Scan for the cell matching the given text and deliver its [X, Y] coordinate at center. 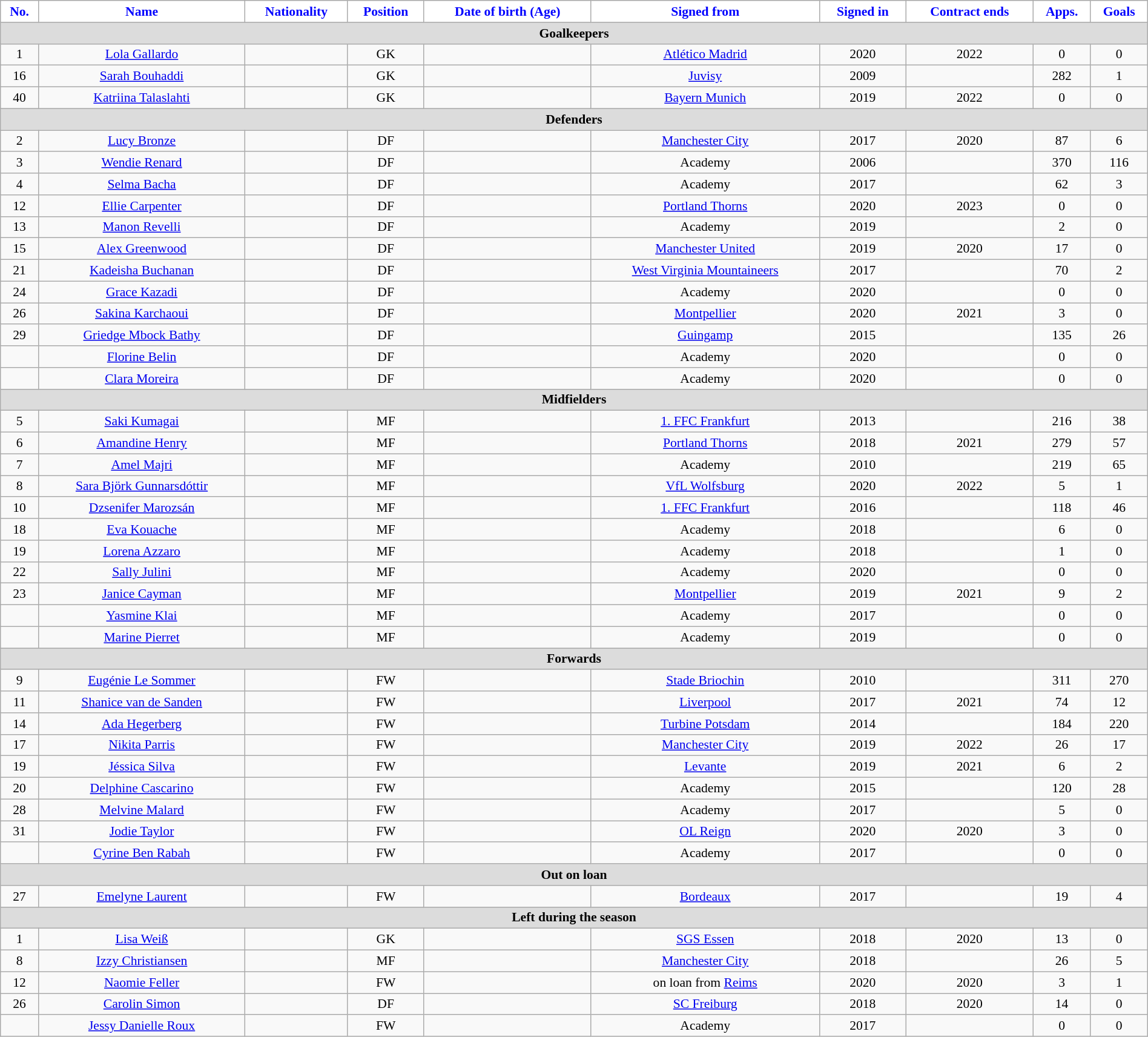
40 [19, 98]
Delphine Cascarino [142, 789]
OL Reign [705, 832]
Liverpool [705, 702]
Wendie Renard [142, 163]
Lucy Bronze [142, 141]
Katriina Talaslahti [142, 98]
Emelyne Laurent [142, 896]
2014 [862, 724]
27 [19, 896]
Lisa Weiß [142, 939]
Contract ends [969, 12]
118 [1062, 508]
Dzsenifer Marozsán [142, 508]
2013 [862, 422]
on loan from Reims [705, 982]
Yasmine Klai [142, 616]
74 [1062, 702]
Signed in [862, 12]
38 [1119, 422]
Sally Julini [142, 572]
Guingamp [705, 336]
11 [19, 702]
7 [19, 465]
Nationality [297, 12]
Turbine Potsdam [705, 724]
Date of birth (Age) [507, 12]
21 [19, 271]
Signed from [705, 12]
Sarah Bouhaddi [142, 76]
20 [19, 789]
116 [1119, 163]
Alex Greenwood [142, 249]
370 [1062, 163]
Manchester United [705, 249]
Carolin Simon [142, 1004]
Kadeisha Buchanan [142, 271]
Amel Majri [142, 465]
Saki Kumagai [142, 422]
Janice Cayman [142, 594]
Manon Revelli [142, 227]
Juvisy [705, 76]
120 [1062, 789]
Position [386, 12]
270 [1119, 681]
No. [19, 12]
65 [1119, 465]
15 [19, 249]
Grace Kazadi [142, 292]
Jessy Danielle Roux [142, 1026]
Cyrine Ben Rabah [142, 853]
Left during the season [574, 918]
46 [1119, 508]
Ellie Carpenter [142, 206]
Shanice van de Sanden [142, 702]
Atlético Madrid [705, 55]
Defenders [574, 119]
23 [19, 594]
2009 [862, 76]
2016 [862, 508]
SC Freiburg [705, 1004]
22 [19, 572]
Naomie Feller [142, 982]
282 [1062, 76]
Sara Björk Gunnarsdóttir [142, 486]
Stade Briochin [705, 681]
Izzy Christiansen [142, 961]
Apps. [1062, 12]
2006 [862, 163]
216 [1062, 422]
Clara Moreira [142, 379]
Lorena Azzaro [142, 551]
10 [19, 508]
24 [19, 292]
16 [19, 76]
87 [1062, 141]
Goals [1119, 12]
57 [1119, 443]
220 [1119, 724]
Ada Hegerberg [142, 724]
Griedge Mbock Bathy [142, 336]
Eva Kouache [142, 529]
Nikita Parris [142, 745]
Goalkeepers [574, 33]
SGS Essen [705, 939]
184 [1062, 724]
Midfielders [574, 400]
2023 [969, 206]
279 [1062, 443]
70 [1062, 271]
Amandine Henry [142, 443]
135 [1062, 336]
Name [142, 12]
62 [1062, 184]
Eugénie Le Sommer [142, 681]
Florine Belin [142, 357]
Jodie Taylor [142, 832]
Marine Pierret [142, 637]
Forwards [574, 659]
Jéssica Silva [142, 767]
311 [1062, 681]
Lola Gallardo [142, 55]
VfL Wolfsburg [705, 486]
Selma Bacha [142, 184]
Levante [705, 767]
Melvine Malard [142, 810]
18 [19, 529]
31 [19, 832]
West Virginia Mountaineers [705, 271]
Bayern Munich [705, 98]
219 [1062, 465]
Bordeaux [705, 896]
29 [19, 336]
Sakina Karchaoui [142, 314]
Out on loan [574, 875]
